Capture the cell that displays the provided text and extract its [X, Y] central coordinate. 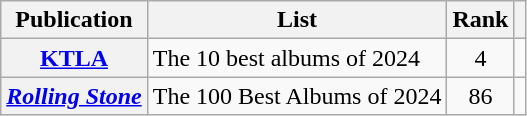
List [297, 20]
Publication [74, 20]
4 [480, 58]
Rank [480, 20]
The 100 Best Albums of 2024 [297, 96]
KTLA [74, 58]
86 [480, 96]
The 10 best albums of 2024 [297, 58]
Rolling Stone [74, 96]
